Search for the cell housing the specified text and yield its [x, y] center coordinate. 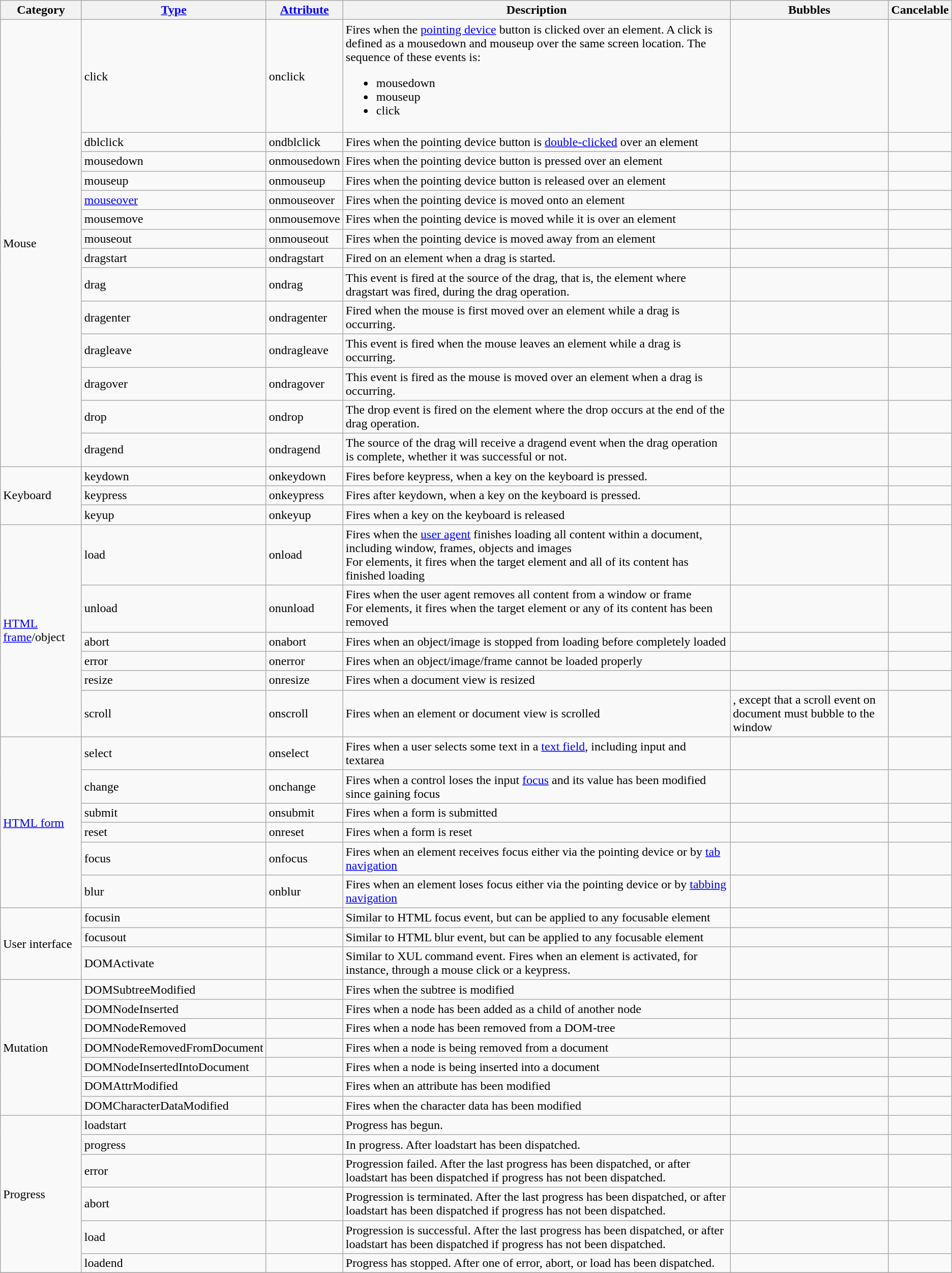
onblur [304, 891]
Progress has begun. [536, 1125]
mouseover [174, 200]
mouseup [174, 181]
onload [304, 555]
Fires when a control loses the input focus and its value has been modified since gaining focus [536, 787]
dblclick [174, 142]
focusin [174, 918]
Fires when an element receives focus either via the pointing device or by tab navigation [536, 858]
Fires when the pointing device is moved away from an element [536, 239]
onclick [304, 76]
onerror [304, 661]
onmouseup [304, 181]
, except that a scroll event on document must bubble to the window [810, 713]
Fires when an attribute has been modified [536, 1086]
onkeydown [304, 476]
The drop event is fired on the element where the drop occurs at the end of the drag operation. [536, 417]
onkeypress [304, 496]
HTML frame/object [41, 631]
mousedown [174, 161]
This event is fired when the mouse leaves an element while a drag is occurring. [536, 350]
dragover [174, 384]
Fired when the mouse is first moved over an element while a drag is occurring. [536, 317]
ondblclick [304, 142]
Similar to HTML focus event, but can be applied to any focusable element [536, 918]
click [174, 76]
Type [174, 10]
Fires when the pointing device button is double-clicked over an element [536, 142]
DOMNodeInserted [174, 1009]
onsubmit [304, 813]
Fires when a key on the keyboard is released [536, 515]
loadstart [174, 1125]
resize [174, 680]
In progress. After loadstart has been dispatched. [536, 1144]
DOMNodeRemoved [174, 1028]
DOMAttrModified [174, 1086]
Description [536, 10]
keypress [174, 496]
Fires when a user selects some text in a text field, including input and textarea [536, 753]
Fires when the character data has been modified [536, 1106]
Mutation [41, 1048]
Fires when an object/image/frame cannot be loaded properly [536, 661]
ondragstart [304, 258]
loadend [174, 1263]
Attribute [304, 10]
Fires when a document view is resized [536, 680]
Fires when the pointing device button is released over an element [536, 181]
Similar to HTML blur event, but can be applied to any focusable element [536, 937]
mousemove [174, 219]
keyup [174, 515]
onfocus [304, 858]
onkeyup [304, 515]
Bubbles [810, 10]
select [174, 753]
ondrag [304, 284]
Progression is terminated. After the last progress has been dispatched, or after loadstart has been dispatched if progress has not been dispatched. [536, 1204]
Cancelable [920, 10]
onmousedown [304, 161]
onunload [304, 609]
ondrop [304, 417]
DOMSubtreeModified [174, 990]
onabort [304, 642]
dragstart [174, 258]
This event is fired at the source of the drag, that is, the element where dragstart was fired, during the drag operation. [536, 284]
Progression is successful. After the last progress has been dispatched, or after loadstart has been dispatched if progress has not been dispatched. [536, 1236]
onmouseout [304, 239]
drag [174, 284]
keydown [174, 476]
Progress has stopped. After one of error, abort, or load has been dispatched. [536, 1263]
DOMNodeRemovedFromDocument [174, 1048]
Fires before keypress, when a key on the keyboard is pressed. [536, 476]
ondragleave [304, 350]
Fires when a form is reset [536, 832]
Mouse [41, 243]
drop [174, 417]
Progress [41, 1194]
Similar to XUL command event. Fires when an element is activated, for instance, through a mouse click or a keypress. [536, 964]
The source of the drag will receive a dragend event when the drag operation is complete, whether it was successful or not. [536, 450]
Fires when the pointing device button is pressed over an element [536, 161]
reset [174, 832]
onchange [304, 787]
Fires when an element loses focus either via the pointing device or by tabbing navigation [536, 891]
unload [174, 609]
mouseout [174, 239]
onresize [304, 680]
Fires when the pointing device is moved onto an element [536, 200]
HTML form [41, 822]
scroll [174, 713]
dragend [174, 450]
onmousemove [304, 219]
Fires when a node is being removed from a document [536, 1048]
focusout [174, 937]
Fires when a node has been removed from a DOM-tree [536, 1028]
Fired on an element when a drag is started. [536, 258]
submit [174, 813]
Fires when a node has been added as a child of another node [536, 1009]
Keyboard [41, 496]
dragenter [174, 317]
DOMActivate [174, 964]
Fires when a form is submitted [536, 813]
progress [174, 1144]
Fires when an object/image is stopped from loading before completely loaded [536, 642]
onreset [304, 832]
Fires when the pointing device is moved while it is over an element [536, 219]
change [174, 787]
Fires when an element or document view is scrolled [536, 713]
User interface [41, 944]
ondragend [304, 450]
Progression failed. After the last progress has been dispatched, or after loadstart has been dispatched if progress has not been dispatched. [536, 1170]
blur [174, 891]
focus [174, 858]
Fires when a node is being inserted into a document [536, 1067]
onmouseover [304, 200]
onselect [304, 753]
This event is fired as the mouse is moved over an element when a drag is occurring. [536, 384]
onscroll [304, 713]
DOMNodeInsertedIntoDocument [174, 1067]
Fires after keydown, when a key on the keyboard is pressed. [536, 496]
ondragenter [304, 317]
Category [41, 10]
ondragover [304, 384]
dragleave [174, 350]
Fires when the subtree is modified [536, 990]
DOMCharacterDataModified [174, 1106]
